Scan for the cell matching the given text and deliver its [x, y] coordinate at center. 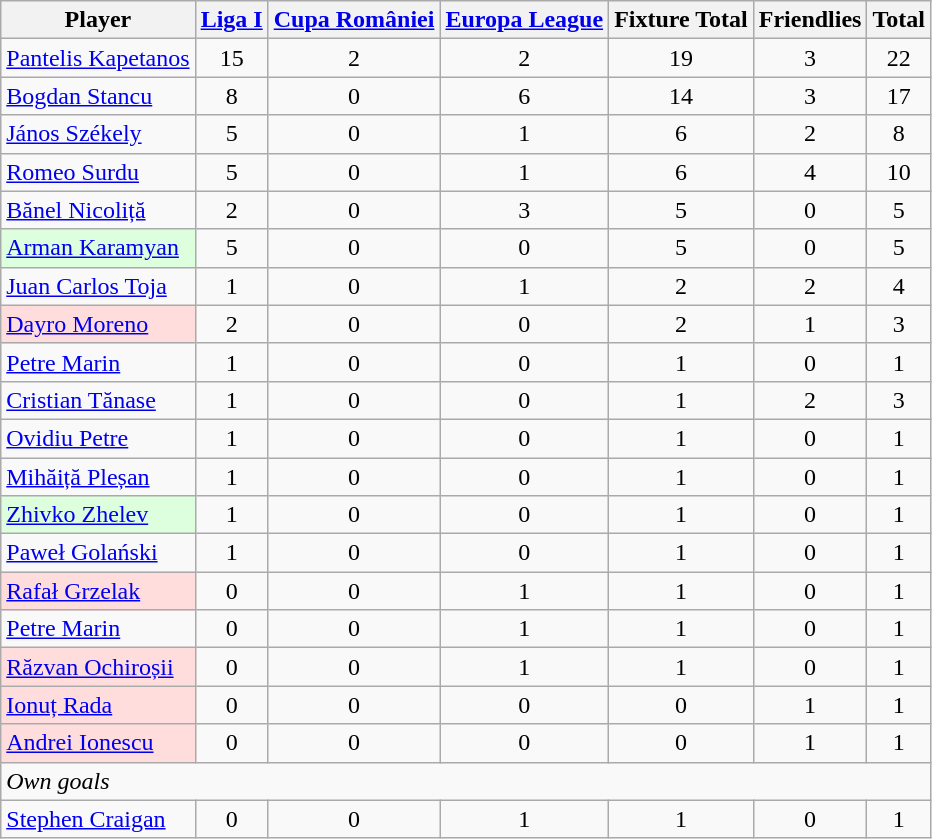
Stephen Craigan [98, 819]
17 [899, 96]
22 [899, 58]
Cristian Tănase [98, 400]
Player [98, 20]
Cupa României [354, 20]
Arman Karamyan [98, 248]
15 [232, 58]
Ovidiu Petre [98, 438]
Europa League [524, 20]
János Székely [98, 134]
Ionuț Rada [98, 705]
Fixture Total [682, 20]
Mihăiță Pleșan [98, 477]
19 [682, 58]
Bogdan Stancu [98, 96]
Andrei Ionescu [98, 743]
10 [899, 172]
Total [899, 20]
14 [682, 96]
Răzvan Ochiroșii [98, 667]
Friendlies [810, 20]
Romeo Surdu [98, 172]
Liga I [232, 20]
Juan Carlos Toja [98, 286]
Paweł Golański [98, 553]
Pantelis Kapetanos [98, 58]
Zhivko Zhelev [98, 515]
Dayro Moreno [98, 324]
Own goals [466, 781]
Bănel Nicoliță [98, 210]
Rafał Grzelak [98, 591]
